Extract the [x, y] coordinate from the center of the cell holding the provided text.  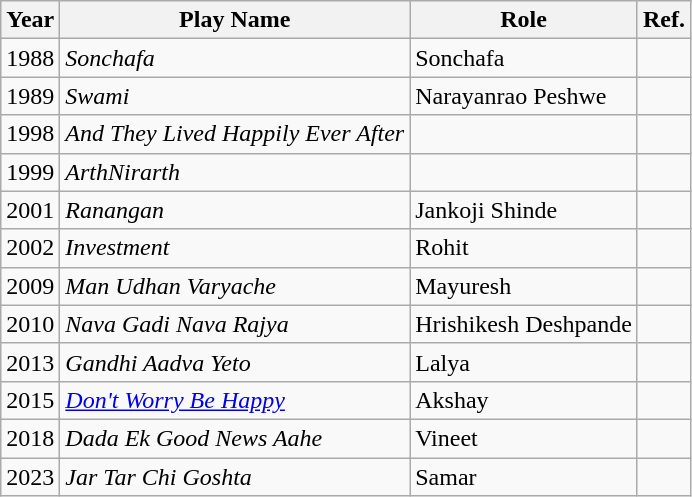
Investment [235, 248]
Hrishikesh Deshpande [524, 324]
Vineet [524, 438]
Akshay [524, 400]
Ref. [664, 20]
1988 [30, 58]
2010 [30, 324]
Role [524, 20]
2018 [30, 438]
1999 [30, 172]
Ranangan [235, 210]
2013 [30, 362]
Samar [524, 477]
Nava Gadi Nava Rajya [235, 324]
Dada Ek Good News Aahe [235, 438]
2023 [30, 477]
Jankoji Shinde [524, 210]
Rohit [524, 248]
2009 [30, 286]
2001 [30, 210]
1998 [30, 134]
Jar Tar Chi Goshta [235, 477]
Narayanrao Peshwe [524, 96]
2015 [30, 400]
Play Name [235, 20]
Lalya [524, 362]
Year [30, 20]
And They Lived Happily Ever After [235, 134]
Gandhi Aadva Yeto [235, 362]
ArthNirarth [235, 172]
Man Udhan Varyache [235, 286]
Don't Worry Be Happy [235, 400]
2002 [30, 248]
Mayuresh [524, 286]
Swami [235, 96]
1989 [30, 96]
